Extract the (x, y) coordinate from the center of the cell holding the provided text.  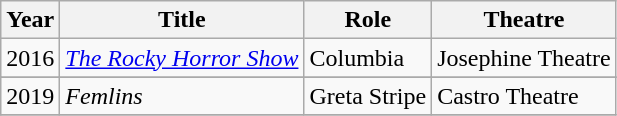
Theatre (524, 20)
Josephine Theatre (524, 58)
The Rocky Horror Show (182, 58)
Greta Stripe (368, 96)
2016 (30, 58)
Femlins (182, 96)
Castro Theatre (524, 96)
Title (182, 20)
Year (30, 20)
Columbia (368, 58)
2019 (30, 96)
Role (368, 20)
